Provide the [x, y] coordinate of the cell's center where the given text is located.  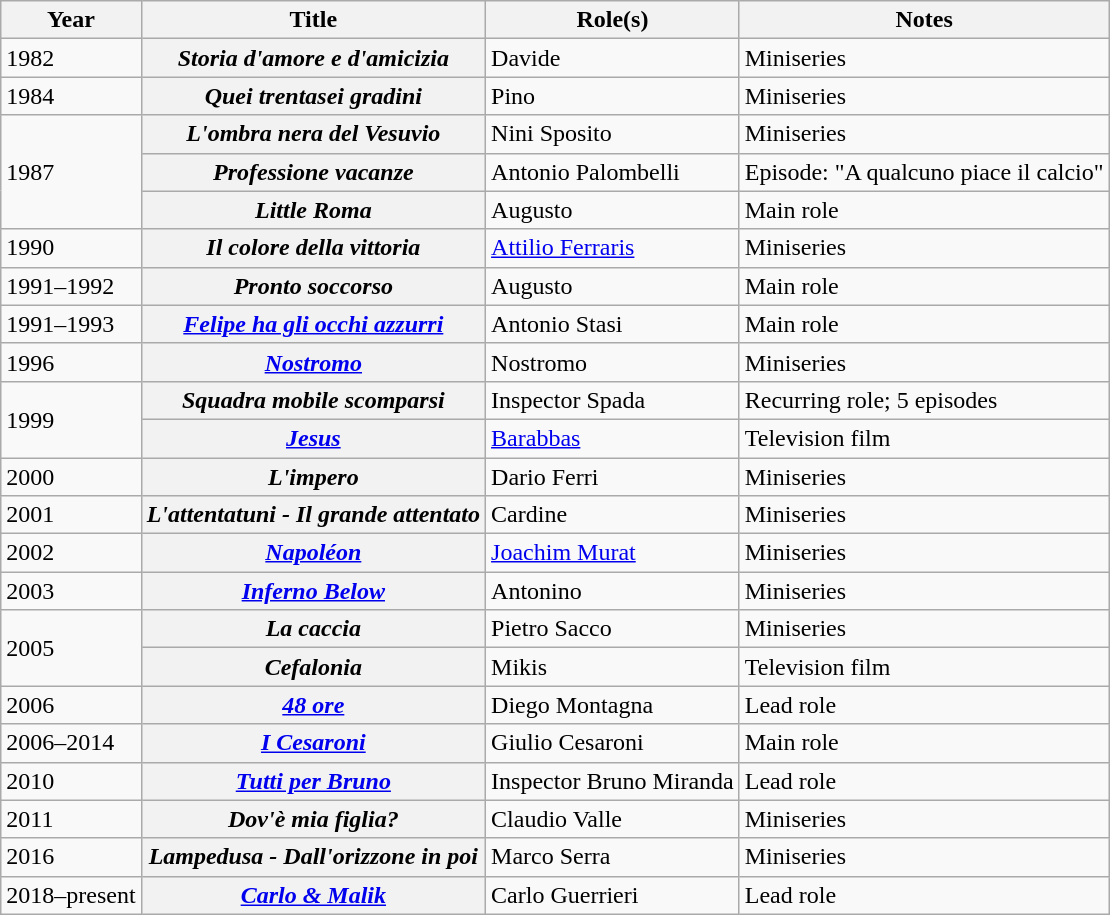
Pietro Sacco [613, 629]
Joachim Murat [613, 553]
2005 [71, 648]
2006 [71, 705]
Attilio Ferraris [613, 248]
Felipe ha gli occhi azzurri [313, 324]
Episode: "A qualcuno piace il calcio" [924, 172]
Inspector Bruno Miranda [613, 781]
Nini Sposito [613, 134]
Antonio Stasi [613, 324]
1990 [71, 248]
L'impero [313, 477]
Year [71, 20]
1982 [71, 58]
1991–1992 [71, 286]
Barabbas [613, 438]
L'attentatuni - Il grande attentato [313, 515]
Inspector Spada [613, 400]
Title [313, 20]
Lampedusa - Dall'orizzone in poi [313, 857]
2006–2014 [71, 743]
Carlo Guerrieri [613, 895]
1991–1993 [71, 324]
Storia d'amore e d'amicizia [313, 58]
Giulio Cesaroni [613, 743]
Notes [924, 20]
2018–present [71, 895]
L'ombra nera del Vesuvio [313, 134]
Mikis [613, 667]
Diego Montagna [613, 705]
Cefalonia [313, 667]
Antonio Palombelli [613, 172]
1984 [71, 96]
1999 [71, 419]
Pino [613, 96]
2016 [71, 857]
2002 [71, 553]
48 ore [313, 705]
Professione vacanze [313, 172]
Cardine [613, 515]
Jesus [313, 438]
2001 [71, 515]
Squadra mobile scomparsi [313, 400]
Carlo & Malik [313, 895]
Tutti per Bruno [313, 781]
Davide [613, 58]
Little Roma [313, 210]
1987 [71, 172]
2000 [71, 477]
1996 [71, 362]
Pronto soccorso [313, 286]
Quei trentasei gradini [313, 96]
Recurring role; 5 episodes [924, 400]
2011 [71, 819]
2003 [71, 591]
Marco Serra [613, 857]
Dario Ferri [613, 477]
Il colore della vittoria [313, 248]
La caccia [313, 629]
Role(s) [613, 20]
Napoléon [313, 553]
Dov'è mia figlia? [313, 819]
Inferno Below [313, 591]
Antonino [613, 591]
Claudio Valle [613, 819]
I Cesaroni [313, 743]
2010 [71, 781]
